Provide the (X, Y) coordinate of the cell's center where the given text is located.  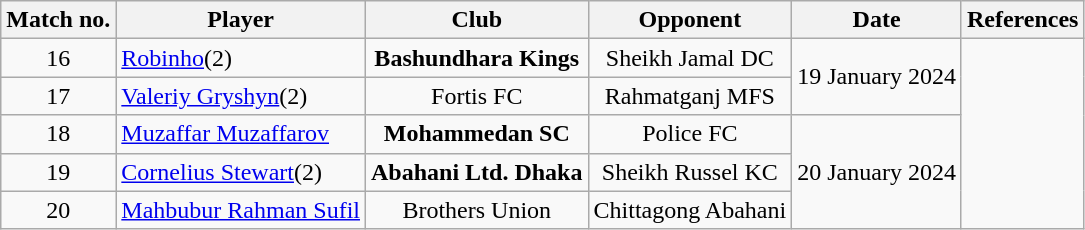
Club (477, 20)
Date (877, 20)
Valeriy Gryshyn(2) (241, 96)
Sheikh Jamal DC (690, 58)
Cornelius Stewart(2) (241, 172)
Mohammedan SC (477, 134)
Police FC (690, 134)
Robinho(2) (241, 58)
Opponent (690, 20)
Muzaffar Muzaffarov (241, 134)
Bashundhara Kings (477, 58)
Abahani Ltd. Dhaka (477, 172)
18 (58, 134)
References (1022, 20)
Mahbubur Rahman Sufil (241, 210)
20 (58, 210)
19 January 2024 (877, 77)
17 (58, 96)
19 (58, 172)
Fortis FC (477, 96)
Brothers Union (477, 210)
Sheikh Russel KC (690, 172)
Player (241, 20)
16 (58, 58)
Match no. (58, 20)
Chittagong Abahani (690, 210)
Rahmatganj MFS (690, 96)
20 January 2024 (877, 172)
